Determine the (X, Y) coordinate at the center of the cell enclosing the given text.  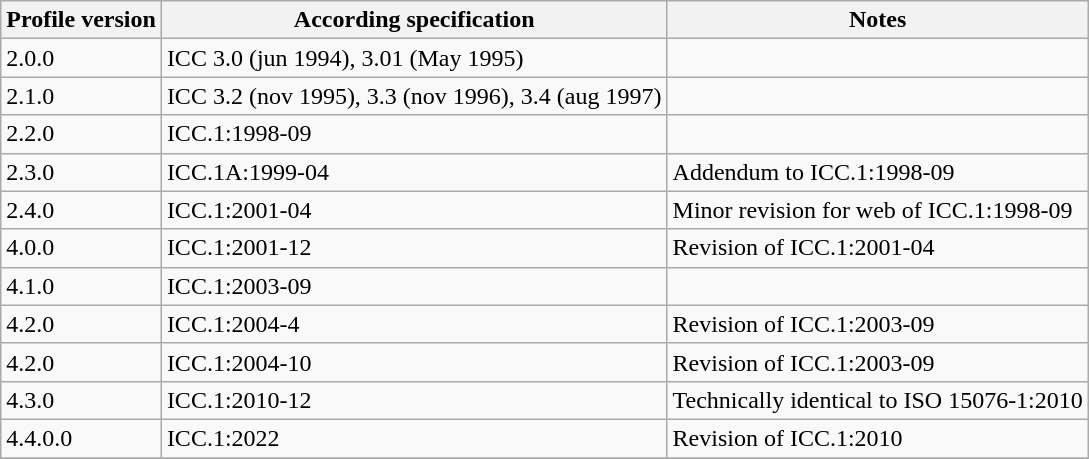
Revision of ICC.1:2010 (878, 438)
2.0.0 (82, 58)
ICC.1:1998-09 (414, 134)
ICC 3.0 (jun 1994), 3.01 (May 1995) (414, 58)
2.3.0 (82, 172)
ICC.1:2003-09 (414, 286)
ICC.1:2010-12 (414, 400)
ICC.1:2001-12 (414, 248)
ICC 3.2 (nov 1995), 3.3 (nov 1996), 3.4 (aug 1997) (414, 96)
4.0.0 (82, 248)
2.4.0 (82, 210)
ICC.1A:1999-04 (414, 172)
Notes (878, 20)
Minor revision for web of ICC.1:1998-09 (878, 210)
4.4.0.0 (82, 438)
ICC.1:2022 (414, 438)
2.2.0 (82, 134)
ICC.1:2004-4 (414, 324)
Revision of ICC.1:2001-04 (878, 248)
ICC.1:2001-04 (414, 210)
Addendum to ICC.1:1998-09 (878, 172)
4.3.0 (82, 400)
According specification (414, 20)
ICC.1:2004-10 (414, 362)
Profile version (82, 20)
Technically identical to ISO 15076-1:2010 (878, 400)
2.1.0 (82, 96)
4.1.0 (82, 286)
